Pinpoint the cell where the given text exists, returning its (x, y) midpoint coordinate. 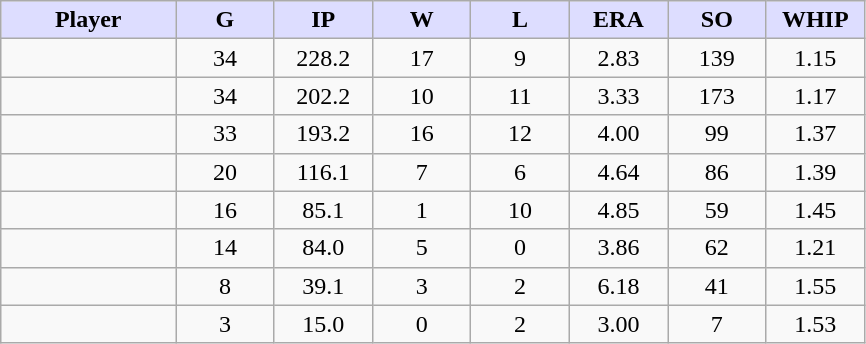
8 (225, 286)
20 (225, 172)
11 (520, 96)
1.45 (816, 210)
14 (225, 248)
116.1 (323, 172)
17 (421, 58)
6.18 (618, 286)
WHIP (816, 20)
ERA (618, 20)
85.1 (323, 210)
4.00 (618, 134)
41 (717, 286)
39.1 (323, 286)
228.2 (323, 58)
15.0 (323, 324)
3.00 (618, 324)
IP (323, 20)
G (225, 20)
139 (717, 58)
33 (225, 134)
Player (88, 20)
1.15 (816, 58)
4.85 (618, 210)
5 (421, 248)
2.83 (618, 58)
1.39 (816, 172)
SO (717, 20)
3.86 (618, 248)
1.17 (816, 96)
3.33 (618, 96)
86 (717, 172)
9 (520, 58)
4.64 (618, 172)
1 (421, 210)
59 (717, 210)
12 (520, 134)
1.53 (816, 324)
1.55 (816, 286)
99 (717, 134)
62 (717, 248)
84.0 (323, 248)
202.2 (323, 96)
L (520, 20)
1.21 (816, 248)
W (421, 20)
173 (717, 96)
193.2 (323, 134)
1.37 (816, 134)
6 (520, 172)
